Scan for the cell matching the given text and deliver its (X, Y) coordinate at center. 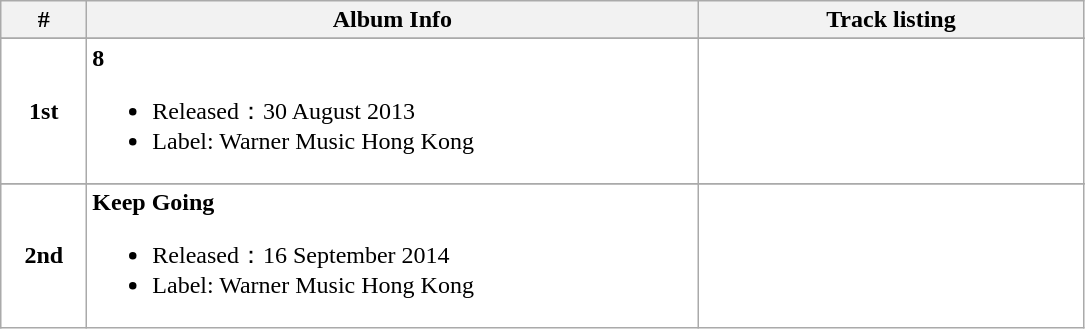
2nd (44, 256)
8Released：30 August 2013Label: Warner Music Hong Kong (392, 112)
Track listing (891, 20)
1st (44, 112)
# (44, 20)
Album Info (392, 20)
Keep GoingReleased：16 September 2014Label: Warner Music Hong Kong (392, 256)
